Extract the (X, Y) coordinate from the center of the cell holding the provided text.  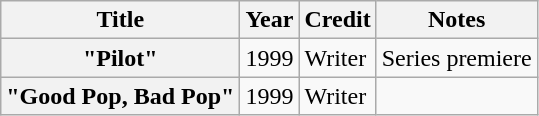
Notes (456, 20)
"Good Pop, Bad Pop" (120, 96)
Title (120, 20)
Credit (338, 20)
Series premiere (456, 58)
Year (270, 20)
"Pilot" (120, 58)
